Determine the (X, Y) coordinate at the center of the cell enclosing the given text.  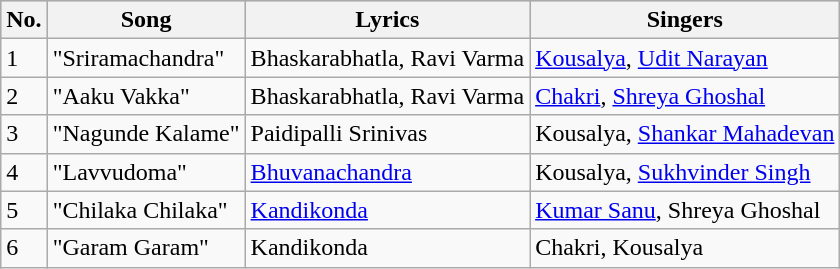
"Garam Garam" (146, 248)
Kumar Sanu, Shreya Ghoshal (685, 210)
1 (24, 58)
Lyrics (388, 20)
No. (24, 20)
"Sriramachandra" (146, 58)
"Chilaka Chilaka" (146, 210)
4 (24, 172)
Chakri, Kousalya (685, 248)
Kousalya, Sukhvinder Singh (685, 172)
Kousalya, Shankar Mahadevan (685, 134)
5 (24, 210)
6 (24, 248)
Chakri, Shreya Ghoshal (685, 96)
Bhuvanachandra (388, 172)
"Lavvudoma" (146, 172)
Paidipalli Srinivas (388, 134)
Song (146, 20)
Singers (685, 20)
2 (24, 96)
"Aaku Vakka" (146, 96)
Kousalya, Udit Narayan (685, 58)
"Nagunde Kalame" (146, 134)
3 (24, 134)
